Return the (X, Y) coordinate for the center point of the cell that contains the specified text.  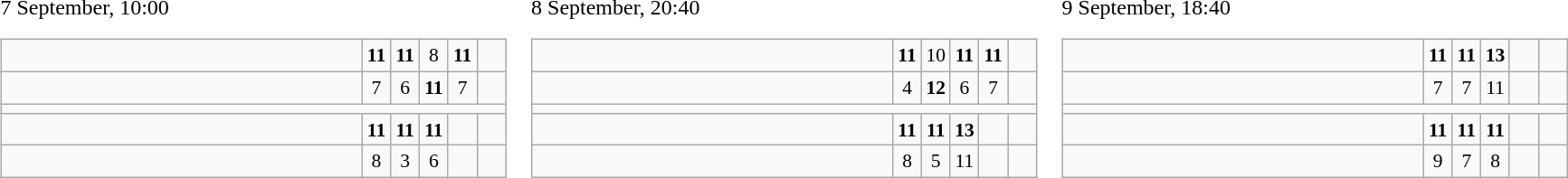
12 (936, 88)
4 (908, 88)
3 (405, 162)
10 (936, 56)
5 (936, 162)
9 (1438, 162)
